Locate the cell with the specified text and output its [X, Y] center coordinate. 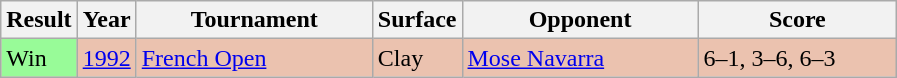
6–1, 3–6, 6–3 [798, 58]
French Open [254, 58]
Mose Navarra [580, 58]
Year [106, 20]
Score [798, 20]
Opponent [580, 20]
Surface [417, 20]
Tournament [254, 20]
Win [39, 58]
Result [39, 20]
Clay [417, 58]
1992 [106, 58]
